Output the [x, y] coordinate of the center of the cell containing the given text.  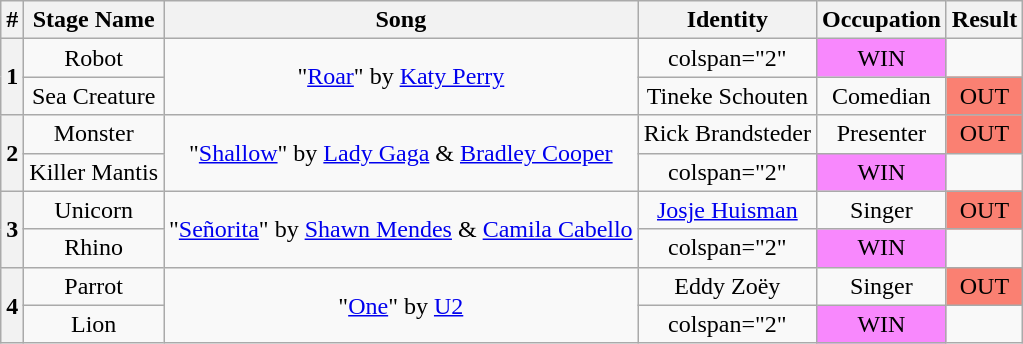
Robot [94, 58]
"Roar" by Katy Perry [402, 77]
Identity [727, 20]
Song [402, 20]
Occupation [882, 20]
4 [12, 305]
Result [984, 20]
"Señorita" by Shawn Mendes & Camila Cabello [402, 229]
Rick Brandsteder [727, 134]
Stage Name [94, 20]
3 [12, 229]
Tineke Schouten [727, 96]
2 [12, 153]
# [12, 20]
Lion [94, 324]
Unicorn [94, 210]
Killer Mantis [94, 172]
Rhino [94, 248]
"One" by U2 [402, 305]
"Shallow" by Lady Gaga & Bradley Cooper [402, 153]
Presenter [882, 134]
Monster [94, 134]
Sea Creature [94, 96]
1 [12, 77]
Eddy Zoëy [727, 286]
Comedian [882, 96]
Parrot [94, 286]
Josje Huisman [727, 210]
